Output the (x, y) coordinate of the center of the cell containing the given text.  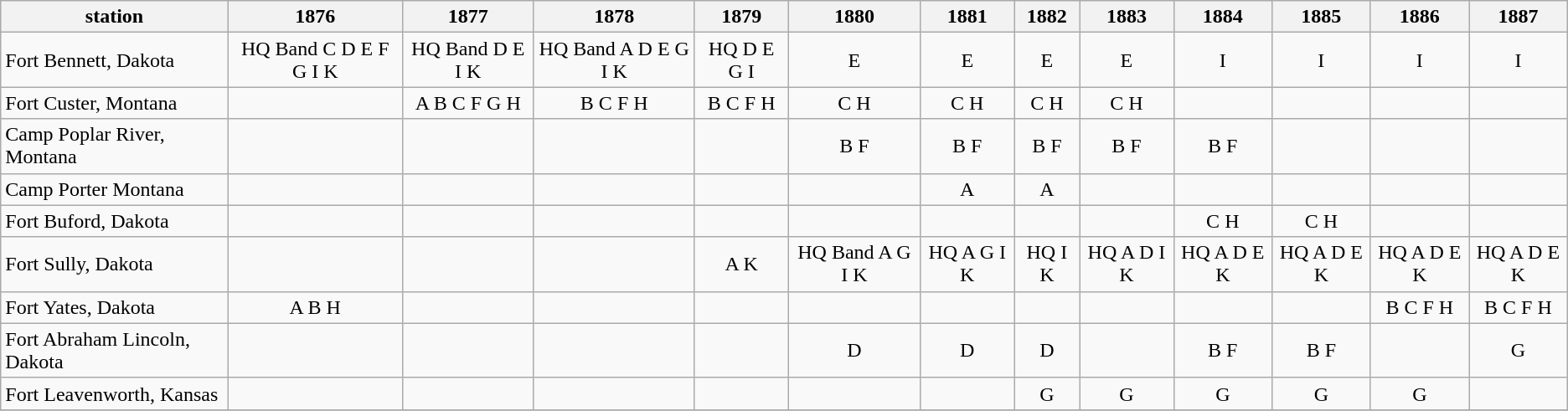
Fort Sully, Dakota (115, 265)
Fort Bennett, Dakota (115, 60)
HQ Band A G I K (854, 265)
1883 (1127, 17)
1884 (1223, 17)
1887 (1519, 17)
Fort Custer, Montana (115, 103)
Fort Yates, Dakota (115, 307)
HQ D E G I (741, 60)
1886 (1420, 17)
1882 (1047, 17)
A B C F G H (467, 103)
1878 (614, 17)
HQ I K (1047, 265)
Fort Abraham Lincoln, Dakota (115, 350)
HQ Band A D E G I K (614, 60)
HQ Band D E I K (467, 60)
1877 (467, 17)
A K (741, 265)
Fort Leavenworth, Kansas (115, 393)
1876 (315, 17)
Camp Poplar River, Montana (115, 146)
1880 (854, 17)
HQ A D I K (1127, 265)
1885 (1322, 17)
station (115, 17)
HQ A G I K (967, 265)
A B H (315, 307)
Camp Porter Montana (115, 189)
HQ Band C D E F G I K (315, 60)
1879 (741, 17)
Fort Buford, Dakota (115, 221)
1881 (967, 17)
